Identify which cell holds the provided text, then report its [X, Y] central coordinate. 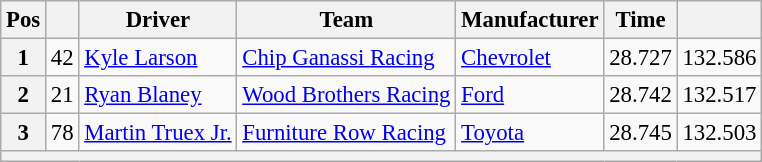
1 [24, 58]
Chevrolet [530, 58]
132.503 [720, 133]
Furniture Row Racing [346, 133]
132.586 [720, 58]
Manufacturer [530, 20]
42 [62, 58]
Ryan Blaney [158, 95]
3 [24, 133]
Martin Truex Jr. [158, 133]
78 [62, 133]
28.745 [640, 133]
Kyle Larson [158, 58]
Wood Brothers Racing [346, 95]
Toyota [530, 133]
Pos [24, 20]
Time [640, 20]
132.517 [720, 95]
Driver [158, 20]
28.727 [640, 58]
21 [62, 95]
28.742 [640, 95]
Chip Ganassi Racing [346, 58]
Team [346, 20]
Ford [530, 95]
2 [24, 95]
